Pinpoint the cell where the given text exists, returning its (X, Y) midpoint coordinate. 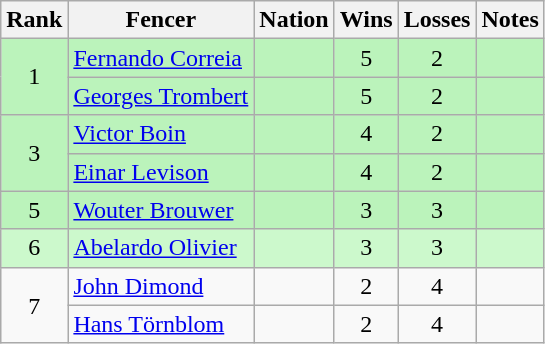
Fernando Correia (161, 58)
Victor Boin (161, 134)
Wins (366, 20)
Nation (294, 20)
Abelardo Olivier (161, 248)
6 (34, 248)
Wouter Brouwer (161, 210)
7 (34, 305)
Fencer (161, 20)
Hans Törnblom (161, 324)
Rank (34, 20)
John Dimond (161, 286)
Notes (510, 20)
1 (34, 77)
Einar Levison (161, 172)
Losses (437, 20)
Georges Trombert (161, 96)
